Output the (X, Y) coordinate of the center of the cell containing the given text.  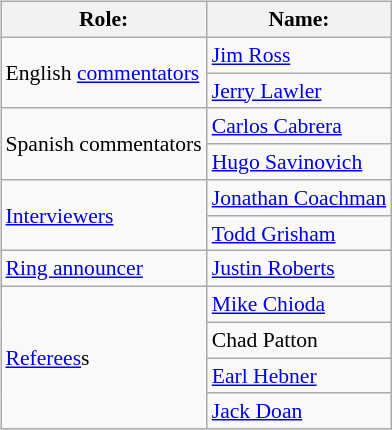
Ring announcer (103, 269)
Mike Chioda (300, 305)
Role: (103, 20)
Justin Roberts (300, 269)
Refereess (103, 358)
Chad Patton (300, 340)
Jack Doan (300, 411)
Jonathan Coachman (300, 198)
Hugo Savinovich (300, 162)
Spanish commentators (103, 144)
English commentators (103, 72)
Todd Grisham (300, 233)
Carlos Cabrera (300, 126)
Jim Ross (300, 55)
Jerry Lawler (300, 91)
Interviewers (103, 216)
Earl Hebner (300, 376)
Name: (300, 20)
